Provide the [X, Y] coordinate of the cell's center where the given text is located.  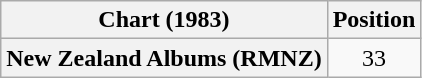
New Zealand Albums (RMNZ) [164, 58]
33 [374, 58]
Chart (1983) [164, 20]
Position [374, 20]
